Determine the [x, y] coordinate at the center of the cell enclosing the given text.  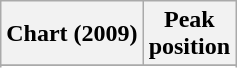
Chart (2009) [72, 34]
Peakposition [189, 34]
